From the cell containing the given text, extract its center point as (X, Y) coordinate. 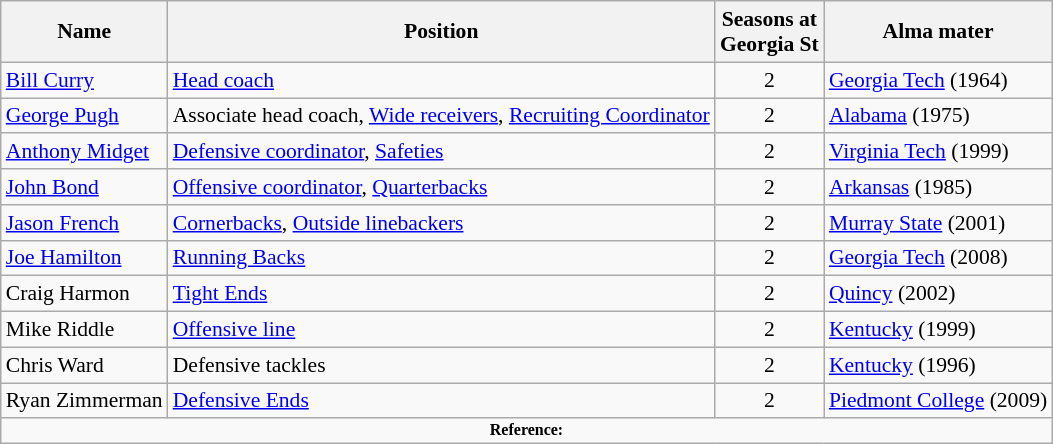
Name (84, 32)
Anthony Midget (84, 152)
Georgia Tech (1964) (938, 80)
Chris Ward (84, 365)
Alabama (1975) (938, 116)
Reference: (527, 431)
Piedmont College (2009) (938, 401)
Seasons atGeorgia St (770, 32)
Cornerbacks, Outside linebackers (442, 223)
Alma mater (938, 32)
Tight Ends (442, 294)
Georgia Tech (2008) (938, 258)
Quincy (2002) (938, 294)
Defensive coordinator, Safeties (442, 152)
Defensive Ends (442, 401)
Position (442, 32)
Kentucky (1999) (938, 330)
Virginia Tech (1999) (938, 152)
Jason French (84, 223)
Murray State (2001) (938, 223)
Offensive coordinator, Quarterbacks (442, 187)
Associate head coach, Wide receivers, Recruiting Coordinator (442, 116)
Head coach (442, 80)
Joe Hamilton (84, 258)
Running Backs (442, 258)
Bill Curry (84, 80)
George Pugh (84, 116)
Arkansas (1985) (938, 187)
Craig Harmon (84, 294)
John Bond (84, 187)
Kentucky (1996) (938, 365)
Offensive line (442, 330)
Ryan Zimmerman (84, 401)
Defensive tackles (442, 365)
Mike Riddle (84, 330)
